From the cell containing the given text, extract its center point as (X, Y) coordinate. 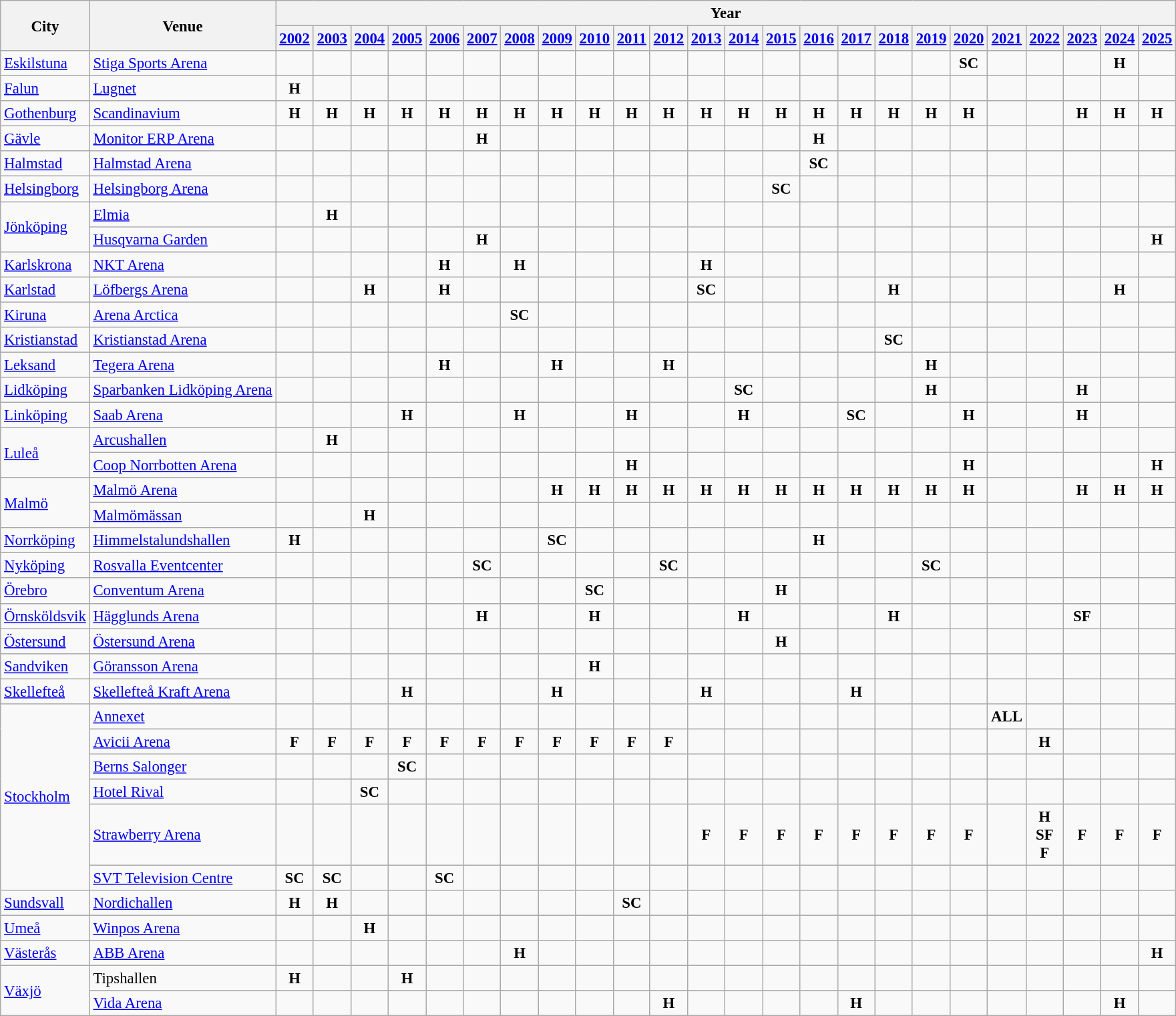
Kiruna (45, 315)
2016 (819, 39)
Helsingborg (45, 189)
2002 (295, 39)
Monitor ERP Arena (183, 139)
Helsingborg Arena (183, 189)
Sundsvall (45, 903)
2005 (407, 39)
Sandviken (45, 666)
Avicii Arena (183, 741)
Stockholm (45, 798)
Conventum Arena (183, 591)
Malmö (45, 502)
Karlstad (45, 289)
2018 (894, 39)
2021 (1007, 39)
HSFF (1044, 835)
ABB Arena (183, 953)
Växjö (45, 991)
SVT Television Centre (183, 878)
2006 (445, 39)
Elmia (183, 214)
Berns Salonger (183, 767)
2004 (369, 39)
Himmelstalundshallen (183, 540)
2017 (856, 39)
Tipshallen (183, 979)
Scandinavium (183, 114)
2013 (706, 39)
2008 (520, 39)
Halmstad Arena (183, 164)
2015 (781, 39)
Skellefteå (45, 691)
Arcushallen (183, 440)
Gothenburg (45, 114)
2020 (969, 39)
Örnsköldsvik (45, 616)
Malmömässan (183, 516)
Strawberry Arena (183, 835)
2024 (1119, 39)
2012 (668, 39)
2009 (557, 39)
Västerås (45, 953)
Halmstad (45, 164)
2025 (1157, 39)
Nordichallen (183, 903)
Hägglunds Arena (183, 616)
2014 (744, 39)
Umeå (45, 928)
Lidköping (45, 390)
Kristianstad Arena (183, 340)
Winpos Arena (183, 928)
2011 (632, 39)
Norrköping (45, 540)
Leksand (45, 365)
Falun (45, 89)
2022 (1044, 39)
SF (1082, 616)
2003 (332, 39)
ALL (1007, 717)
Tegera Arena (183, 365)
Skellefteå Kraft Arena (183, 691)
City (45, 25)
Göransson Arena (183, 666)
2010 (594, 39)
Sparbanken Lidköping Arena (183, 390)
Hotel Rival (183, 792)
Annexet (183, 717)
Arena Arctica (183, 315)
Nyköping (45, 566)
2007 (482, 39)
Löfbergs Arena (183, 289)
Venue (183, 25)
Lugnet (183, 89)
Eskilstuna (45, 63)
Linköping (45, 415)
2019 (931, 39)
Örebro (45, 591)
NKT Arena (183, 265)
Jönköping (45, 227)
Karlskrona (45, 265)
Malmö Arena (183, 490)
Year (726, 13)
Östersund Arena (183, 641)
Husqvarna Garden (183, 239)
Luleå (45, 453)
Stiga Sports Arena (183, 63)
2023 (1082, 39)
Coop Norrbotten Arena (183, 466)
Gävle (45, 139)
Östersund (45, 641)
Rosvalla Eventcenter (183, 566)
Saab Arena (183, 415)
Kristianstad (45, 340)
